Search for the cell housing the specified text and yield its [X, Y] center coordinate. 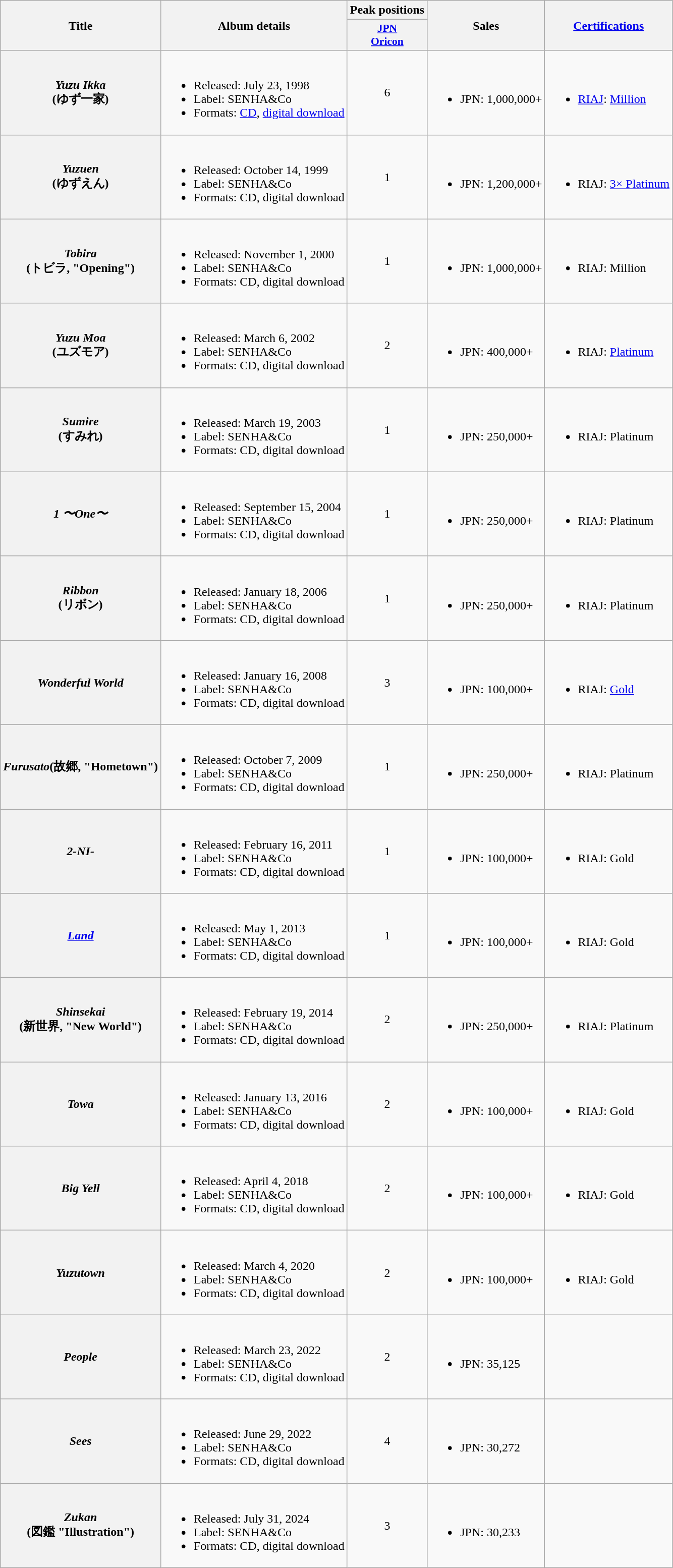
Furusato(故郷, "Hometown") [81, 767]
Yuzutown [81, 1272]
Title [81, 25]
Album details [254, 25]
Released: March 23, 2022Label: SENHA&CoFormats: CD, digital download [254, 1357]
Tobira(トビラ, "Opening") [81, 261]
Released: July 31, 2024Label: SENHA&CoFormats: CD, digital download [254, 1526]
Released: February 16, 2011Label: SENHA&CoFormats: CD, digital download [254, 852]
Land [81, 935]
Wonderful World [81, 682]
JPN: 30,233 [486, 1526]
Released: April 4, 2018Label: SENHA&CoFormats: CD, digital download [254, 1189]
Ribbon(リボン) [81, 598]
Released: June 29, 2022Label: SENHA&CoFormats: CD, digital download [254, 1441]
2-NI- [81, 852]
4 [387, 1441]
JPN: 1,200,000+ [486, 177]
Yuzu Ikka(ゆず一家) [81, 93]
Yuzuen(ゆずえん) [81, 177]
Released: July 23, 1998Label: SENHA&CoFormats: CD, digital download [254, 93]
Sees [81, 1441]
Released: March 19, 2003Label: SENHA&CoFormats: CD, digital download [254, 430]
Released: January 18, 2006Label: SENHA&CoFormats: CD, digital download [254, 598]
Shinsekai(新世界, "New World") [81, 1020]
1 〜One〜 [81, 514]
Certifications [608, 25]
Zukan(図鑑 "Illustration") [81, 1526]
Released: October 7, 2009Label: SENHA&CoFormats: CD, digital download [254, 767]
Released: February 19, 2014Label: SENHA&CoFormats: CD, digital download [254, 1020]
Big Yell [81, 1189]
People [81, 1357]
Yuzu Moa(ユズモア) [81, 345]
Released: January 13, 2016Label: SENHA&CoFormats: CD, digital download [254, 1104]
Released: March 4, 2020Label: SENHA&CoFormats: CD, digital download [254, 1272]
RIAJ: 3× Platinum [608, 177]
Sumire(すみれ) [81, 430]
Released: May 1, 2013Label: SENHA&CoFormats: CD, digital download [254, 935]
Sales [486, 25]
Released: October 14, 1999Label: SENHA&CoFormats: CD, digital download [254, 177]
JPNOricon [387, 35]
Released: January 16, 2008Label: SENHA&CoFormats: CD, digital download [254, 682]
JPN: 30,272 [486, 1441]
Released: September 15, 2004Label: SENHA&CoFormats: CD, digital download [254, 514]
Peak positions [387, 10]
Released: March 6, 2002Label: SENHA&CoFormats: CD, digital download [254, 345]
JPN: 35,125 [486, 1357]
6 [387, 93]
Released: November 1, 2000Label: SENHA&CoFormats: CD, digital download [254, 261]
JPN: 400,000+ [486, 345]
Towa [81, 1104]
